Pinpoint the cell where the given text exists, returning its [x, y] midpoint coordinate. 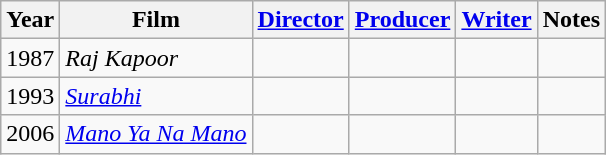
2006 [30, 134]
Producer [402, 20]
Writer [496, 20]
Mano Ya Na Mano [156, 134]
Film [156, 20]
Notes [571, 20]
1987 [30, 58]
Raj Kapoor [156, 58]
Surabhi [156, 96]
1993 [30, 96]
Director [300, 20]
Year [30, 20]
